Pinpoint the cell where the given text exists, returning its [x, y] midpoint coordinate. 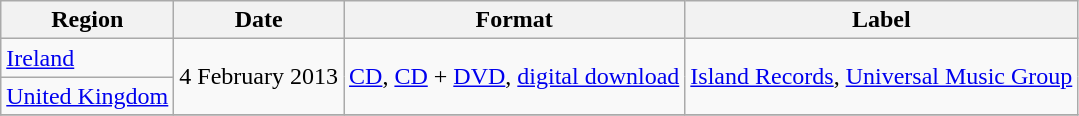
United Kingdom [88, 96]
Region [88, 20]
Ireland [88, 58]
Date [259, 20]
CD, CD + DVD, digital download [514, 77]
Format [514, 20]
4 February 2013 [259, 77]
Island Records, Universal Music Group [882, 77]
Label [882, 20]
